Output the (X, Y) coordinate of the center of the cell containing the given text.  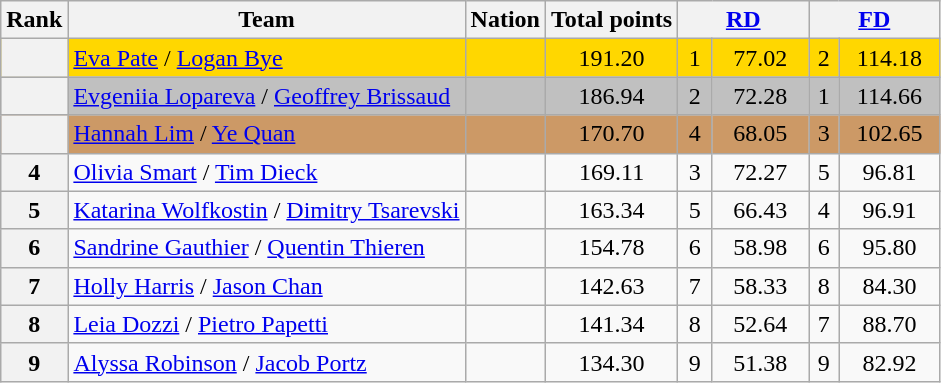
Sandrine Gauthier / Quentin Thieren (266, 248)
Team (266, 20)
72.27 (760, 172)
58.98 (760, 248)
142.63 (611, 286)
114.18 (890, 58)
114.66 (890, 96)
84.30 (890, 286)
Hannah Lim / Ye Quan (266, 134)
52.64 (760, 324)
191.20 (611, 58)
88.70 (890, 324)
95.80 (890, 248)
169.11 (611, 172)
77.02 (760, 58)
RD (744, 20)
102.65 (890, 134)
58.33 (760, 286)
Alyssa Robinson / Jacob Portz (266, 362)
Nation (505, 20)
96.81 (890, 172)
66.43 (760, 210)
51.38 (760, 362)
163.34 (611, 210)
Holly Harris / Jason Chan (266, 286)
68.05 (760, 134)
Katarina Wolfkostin / Dimitry Tsarevski (266, 210)
134.30 (611, 362)
Total points (611, 20)
Olivia Smart / Tim Dieck (266, 172)
Eva Pate / Logan Bye (266, 58)
Rank (34, 20)
186.94 (611, 96)
82.92 (890, 362)
72.28 (760, 96)
Leia Dozzi / Pietro Papetti (266, 324)
141.34 (611, 324)
FD (874, 20)
Evgeniia Lopareva / Geoffrey Brissaud (266, 96)
96.91 (890, 210)
170.70 (611, 134)
154.78 (611, 248)
